Return the [x, y] coordinate for the center point of the cell that contains the specified text.  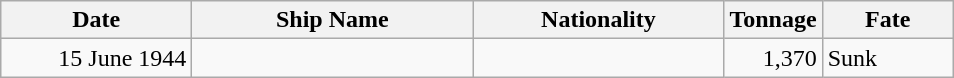
Ship Name [332, 20]
Tonnage [773, 20]
1,370 [773, 58]
Date [96, 20]
Nationality [598, 20]
Sunk [888, 58]
15 June 1944 [96, 58]
Fate [888, 20]
